Find where the given text appears and provide that cell's center as [x, y] coordinate. 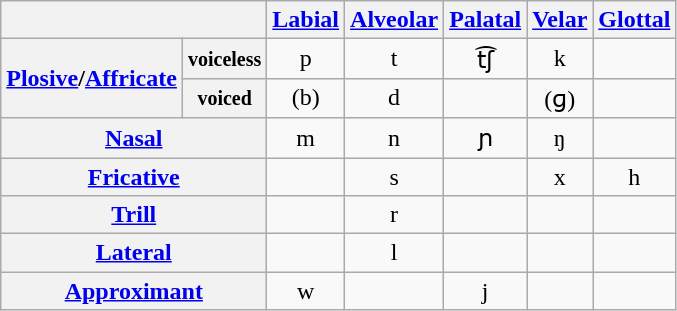
p [306, 59]
j [486, 291]
l [394, 253]
Trill [134, 215]
x [560, 177]
Alveolar [394, 20]
Approximant [134, 291]
t͡ʃ [486, 59]
w [306, 291]
k [560, 59]
Lateral [134, 253]
Fricative [134, 177]
n [394, 138]
Velar [560, 20]
Glottal [634, 20]
Labial [306, 20]
Plosive/Affricate [92, 78]
r [394, 215]
s [394, 177]
t [394, 59]
voiced [224, 98]
ɲ [486, 138]
voiceless [224, 59]
Nasal [134, 138]
(b) [306, 98]
(ɡ) [560, 98]
d [394, 98]
Palatal [486, 20]
m [306, 138]
h [634, 177]
ŋ [560, 138]
